Detect which cell encompasses the target text, then output its (X, Y) center coordinate. 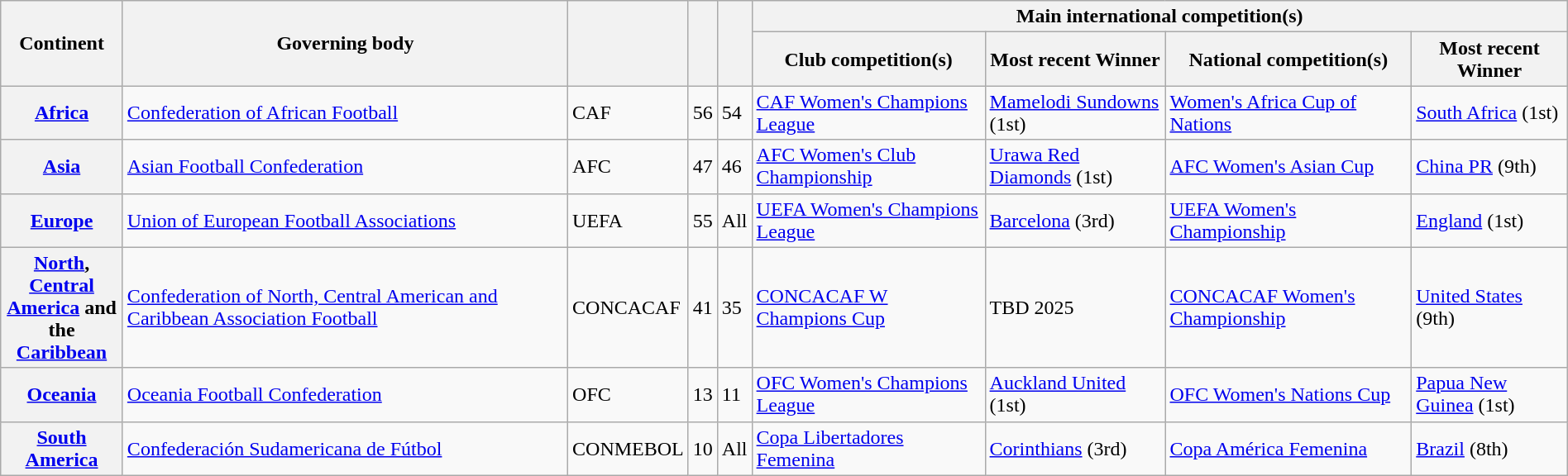
OFC Women's Champions League (868, 395)
South Africa (1st) (1490, 112)
TBD 2025 (1075, 307)
AFC Women's Club Championship (868, 167)
Confederación Sudamericana de Fútbol (345, 448)
Brazil (8th) (1490, 448)
CONCACAF (629, 307)
Confederation of North, Central American and Caribbean Association Football (345, 307)
47 (703, 167)
CONCACAF W Champions Cup (868, 307)
AFC (629, 167)
56 (703, 112)
CONMEBOL (629, 448)
OFC (629, 395)
Africa (62, 112)
Asia (62, 167)
41 (703, 307)
North, CentralAmerica andthe Caribbean (62, 307)
46 (734, 167)
10 (703, 448)
Oceania (62, 395)
Women's Africa Cup of Nations (1288, 112)
13 (703, 395)
Urawa Red Diamonds (1st) (1075, 167)
Barcelona (3rd) (1075, 220)
54 (734, 112)
35 (734, 307)
OFC Women's Nations Cup (1288, 395)
National competition(s) (1288, 59)
Corinthians (3rd) (1075, 448)
Copa América Femenina (1288, 448)
UEFA Women's Championship (1288, 220)
Oceania Football Confederation (345, 395)
Confederation of African Football (345, 112)
11 (734, 395)
China PR (9th) (1490, 167)
Continent (62, 43)
South America (62, 448)
CONCACAF Women's Championship (1288, 307)
UEFA (629, 220)
CAF Women's Champions League (868, 112)
55 (703, 220)
CAF (629, 112)
Mamelodi Sundowns (1st) (1075, 112)
Asian Football Confederation (345, 167)
Europe (62, 220)
Main international competition(s) (1159, 17)
Governing body (345, 43)
Auckland United (1st) (1075, 395)
England (1st) (1490, 220)
AFC Women's Asian Cup (1288, 167)
United States (9th) (1490, 307)
UEFA Women's Champions League (868, 220)
Union of European Football Associations (345, 220)
Club competition(s) (868, 59)
Copa Libertadores Femenina (868, 448)
Papua New Guinea (1st) (1490, 395)
